Output the (x, y) coordinate of the center of the cell containing the given text.  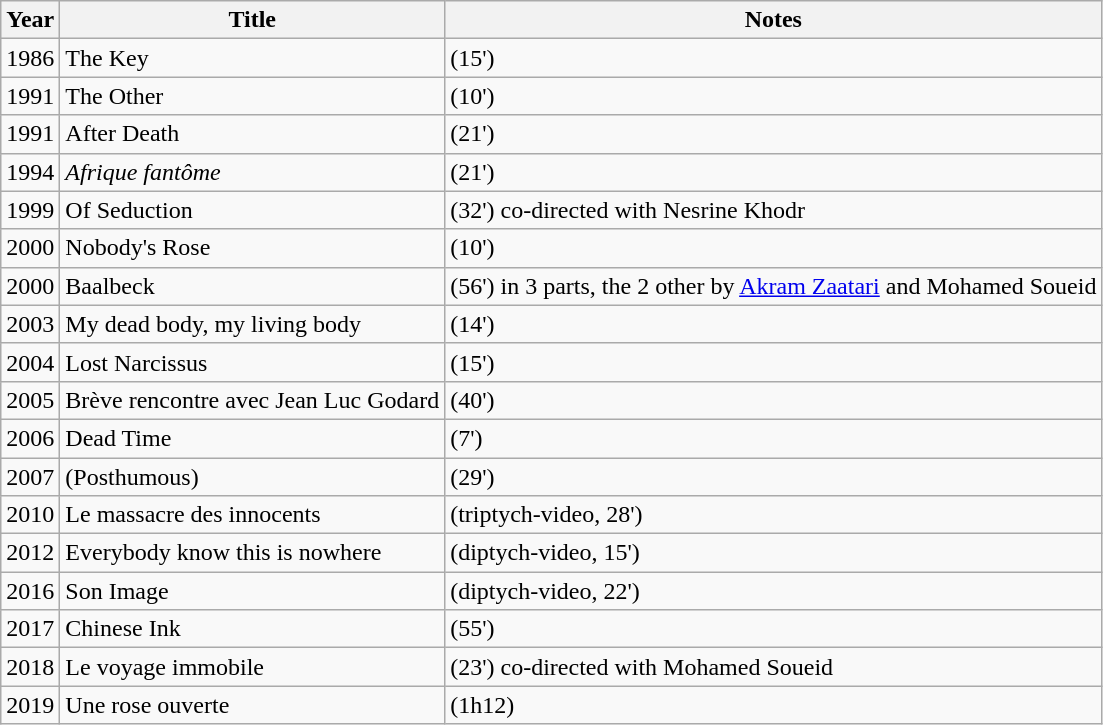
1994 (30, 172)
Nobody's Rose (252, 248)
2006 (30, 438)
(diptych-video, 15') (774, 553)
Une rose ouverte (252, 705)
The Key (252, 58)
2007 (30, 477)
Afrique fantôme (252, 172)
2019 (30, 705)
Notes (774, 20)
(29') (774, 477)
Brève rencontre avec Jean Luc Godard (252, 400)
(14') (774, 324)
Baalbeck (252, 286)
2005 (30, 400)
2012 (30, 553)
Of Seduction (252, 210)
Title (252, 20)
Year (30, 20)
(Posthumous) (252, 477)
(7') (774, 438)
The Other (252, 96)
Dead Time (252, 438)
Everybody know this is nowhere (252, 553)
Le voyage immobile (252, 667)
(23') co-directed with Mohamed Soueid (774, 667)
(32') co-directed with Nesrine Khodr (774, 210)
2018 (30, 667)
Chinese Ink (252, 629)
Le massacre des innocents (252, 515)
2016 (30, 591)
My dead body, my living body (252, 324)
Lost Narcissus (252, 362)
(55') (774, 629)
1986 (30, 58)
(diptych-video, 22') (774, 591)
(1h12) (774, 705)
1999 (30, 210)
2010 (30, 515)
2004 (30, 362)
After Death (252, 134)
(56') in 3 parts, the 2 other by Akram Zaatari and Mohamed Soueid (774, 286)
(triptych-video, 28') (774, 515)
2017 (30, 629)
Son Image (252, 591)
2003 (30, 324)
(40') (774, 400)
